Pinpoint the cell where the given text exists, returning its [x, y] midpoint coordinate. 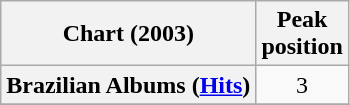
Peakposition [302, 34]
3 [302, 85]
Brazilian Albums (Hits) [128, 85]
Chart (2003) [128, 34]
